Return (x, y) of the center of cell containing provided text 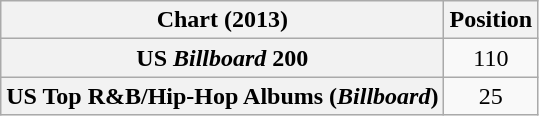
Chart (2013) (222, 20)
Position (491, 20)
110 (491, 58)
US Top R&B/Hip-Hop Albums (Billboard) (222, 96)
US Billboard 200 (222, 58)
25 (491, 96)
